Return the [x, y] coordinate for the center point of the cell that contains the specified text.  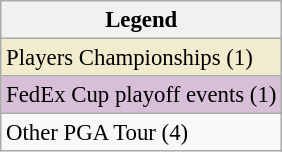
Other PGA Tour (4) [142, 133]
Players Championships (1) [142, 58]
FedEx Cup playoff events (1) [142, 95]
Legend [142, 20]
